Find where the given text appears and provide that cell's center as (X, Y) coordinate. 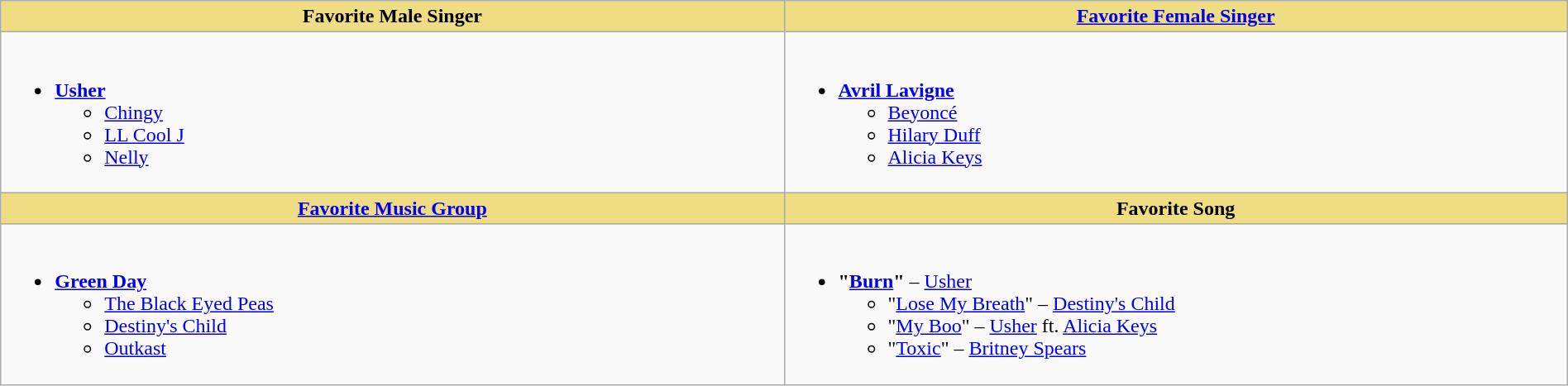
UsherChingyLL Cool JNelly (392, 112)
Avril LavigneBeyoncéHilary DuffAlicia Keys (1176, 112)
"Burn" – Usher"Lose My Breath" – Destiny's Child"My Boo" – Usher ft. Alicia Keys"Toxic" – Britney Spears (1176, 304)
Favorite Male Singer (392, 17)
Favorite Music Group (392, 208)
Favorite Song (1176, 208)
Favorite Female Singer (1176, 17)
Green DayThe Black Eyed PeasDestiny's ChildOutkast (392, 304)
